Provide the [x, y] coordinate of the cell's center where the given text is located.  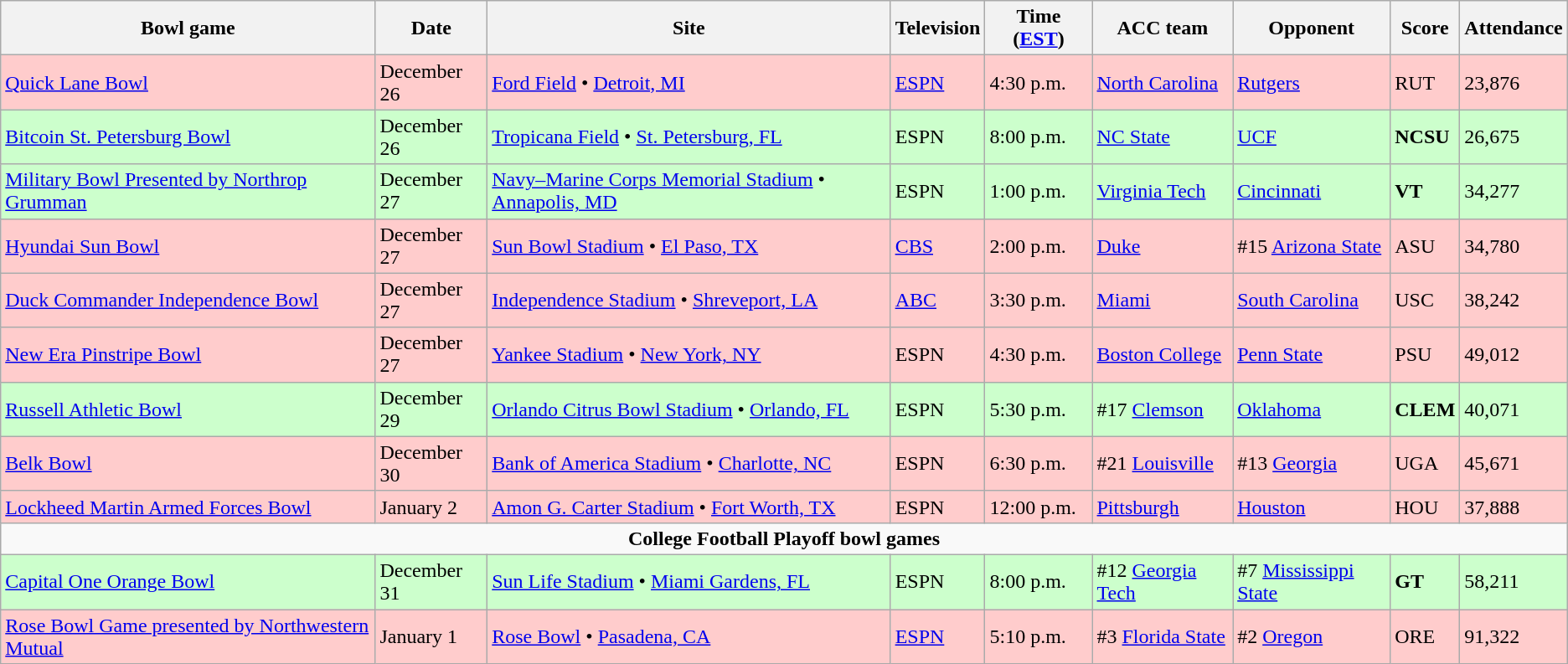
Bitcoin St. Petersburg Bowl [188, 137]
UCF [1312, 137]
Bowl game [188, 28]
December 29 [431, 409]
Amon G. Carter Stadium • Fort Worth, TX [689, 507]
Belk Bowl [188, 464]
College Football Playoff bowl games [784, 538]
Site [689, 28]
NC State [1163, 137]
Television [938, 28]
#12 Georgia Tech [1163, 581]
Cincinnati [1312, 191]
Sun Bowl Stadium • El Paso, TX [689, 246]
Virginia Tech [1163, 191]
HOU [1426, 507]
VT [1426, 191]
CBS [938, 246]
Yankee Stadium • New York, NY [689, 355]
#13 Georgia [1312, 464]
Opponent [1312, 28]
ACC team [1163, 28]
26,675 [1514, 137]
Navy–Marine Corps Memorial Stadium • Annapolis, MD [689, 191]
Bank of America Stadium • Charlotte, NC [689, 464]
Sun Life Stadium • Miami Gardens, FL [689, 581]
January 1 [431, 636]
45,671 [1514, 464]
Lockheed Martin Armed Forces Bowl [188, 507]
40,071 [1514, 409]
Rose Bowl Game presented by Northwestern Mutual [188, 636]
South Carolina [1312, 300]
Pittsburgh [1163, 507]
1:00 p.m. [1039, 191]
Capital One Orange Bowl [188, 581]
91,322 [1514, 636]
#21 Louisville [1163, 464]
Orlando Citrus Bowl Stadium • Orlando, FL [689, 409]
38,242 [1514, 300]
Tropicana Field • St. Petersburg, FL [689, 137]
37,888 [1514, 507]
#7 Mississippi State [1312, 581]
2:00 p.m. [1039, 246]
ABC [938, 300]
34,277 [1514, 191]
December 31 [431, 581]
Time (EST) [1039, 28]
#15 Arizona State [1312, 246]
Attendance [1514, 28]
RUT [1426, 82]
USC [1426, 300]
34,780 [1514, 246]
6:30 p.m. [1039, 464]
Duke [1163, 246]
New Era Pinstripe Bowl [188, 355]
NCSU [1426, 137]
Miami [1163, 300]
49,012 [1514, 355]
Russell Athletic Bowl [188, 409]
Score [1426, 28]
Rutgers [1312, 82]
Rose Bowl • Pasadena, CA [689, 636]
UGA [1426, 464]
ASU [1426, 246]
#2 Oregon [1312, 636]
Oklahoma [1312, 409]
GT [1426, 581]
5:30 p.m. [1039, 409]
Duck Commander Independence Bowl [188, 300]
5:10 p.m. [1039, 636]
Boston College [1163, 355]
December 30 [431, 464]
North Carolina [1163, 82]
#17 Clemson [1163, 409]
23,876 [1514, 82]
Quick Lane Bowl [188, 82]
January 2 [431, 507]
Penn State [1312, 355]
CLEM [1426, 409]
Houston [1312, 507]
Date [431, 28]
Hyundai Sun Bowl [188, 246]
ORE [1426, 636]
3:30 p.m. [1039, 300]
#3 Florida State [1163, 636]
Ford Field • Detroit, MI [689, 82]
12:00 p.m. [1039, 507]
Independence Stadium • Shreveport, LA [689, 300]
58,211 [1514, 581]
Military Bowl Presented by Northrop Grumman [188, 191]
PSU [1426, 355]
